Locate the cell with the specified text and output its [x, y] center coordinate. 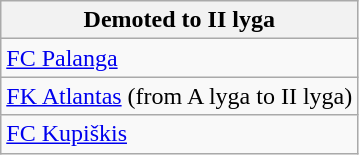
FK Atlantas (from A lyga to II lyga) [180, 96]
FC Kupiškis [180, 134]
Demoted to II lyga [180, 20]
FC Palanga [180, 58]
